Return the (X, Y) coordinate for the center point of the cell that contains the specified text.  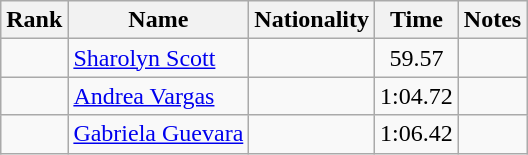
Nationality (312, 20)
Time (417, 20)
Notes (492, 20)
59.57 (417, 58)
Andrea Vargas (158, 96)
1:04.72 (417, 96)
Name (158, 20)
Sharolyn Scott (158, 58)
Gabriela Guevara (158, 134)
Rank (34, 20)
1:06.42 (417, 134)
